For the text-containing cell, return its midpoint in (X, Y) coordinate format. 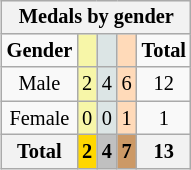
12 (164, 84)
Gender (40, 51)
6 (127, 84)
Female (40, 118)
13 (164, 152)
7 (127, 152)
Medals by gender (96, 17)
Male (40, 84)
